Find where the given text appears and provide that cell's center as [X, Y] coordinate. 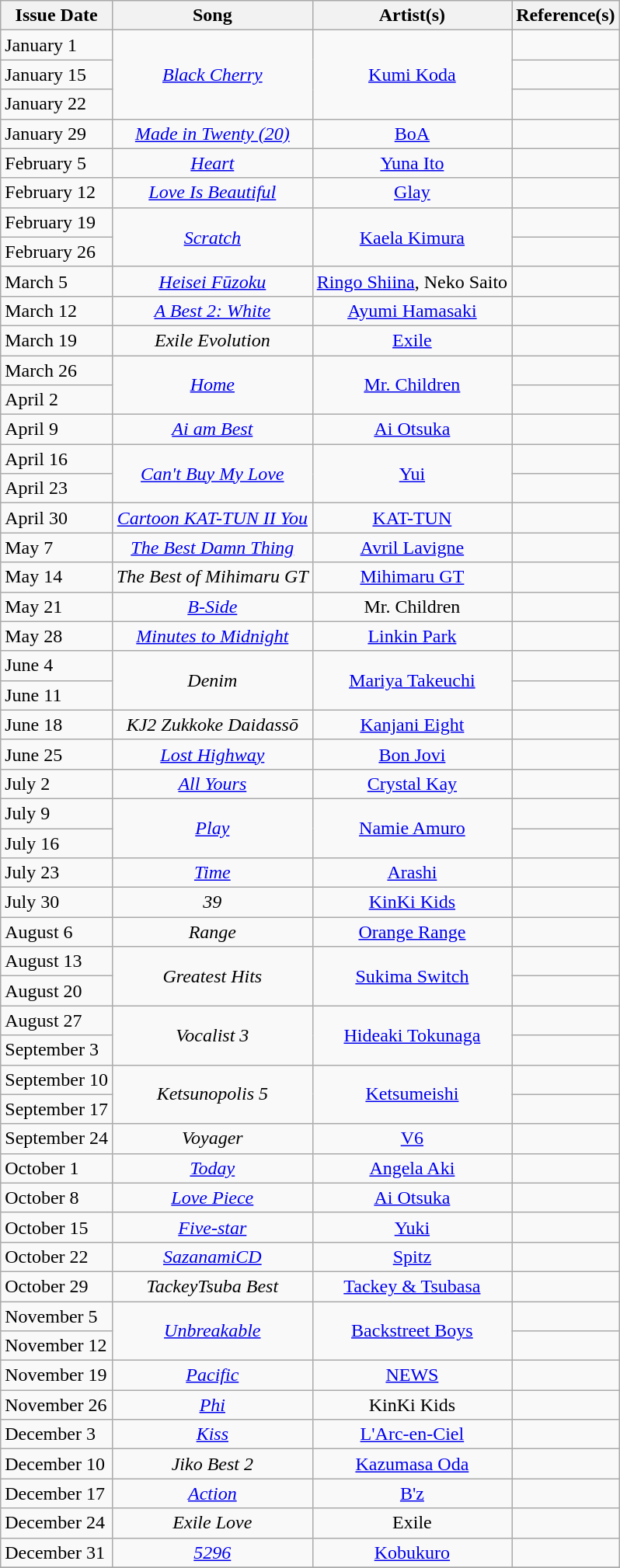
Linkin Park [412, 636]
Angela Aki [412, 1168]
Home [212, 385]
February 12 [57, 193]
Kanjani Eight [412, 725]
Pacific [212, 1375]
May 28 [57, 636]
Ketsunopolis 5 [212, 1094]
Ringo Shiina, Neko Saito [412, 281]
Minutes to Midnight [212, 636]
August 20 [57, 991]
Orange Range [412, 932]
June 25 [57, 754]
The Best Damn Thing [212, 548]
December 31 [57, 1552]
February 19 [57, 222]
Avril Lavigne [412, 548]
Sukima Switch [412, 976]
Glay [412, 193]
March 5 [57, 281]
Play [212, 828]
Spitz [412, 1257]
Love Piece [212, 1198]
March 19 [57, 340]
Ai am Best [212, 429]
January 29 [57, 134]
August 13 [57, 961]
October 1 [57, 1168]
February 5 [57, 163]
January 22 [57, 104]
December 10 [57, 1464]
May 14 [57, 577]
September 17 [57, 1109]
Reference(s) [566, 16]
November 5 [57, 1316]
Yuki [412, 1227]
April 2 [57, 400]
July 9 [57, 813]
Hideaki Tokunaga [412, 1035]
Kazumasa Oda [412, 1464]
July 30 [57, 902]
August 27 [57, 1020]
March 26 [57, 370]
January 1 [57, 45]
Song [212, 16]
September 24 [57, 1139]
Namie Amuro [412, 828]
Mihimaru GT [412, 577]
Voyager [212, 1139]
Black Cherry [212, 75]
August 6 [57, 932]
October 29 [57, 1286]
KJ2 Zukkoke Daidassō [212, 725]
V6 [412, 1139]
June 18 [57, 725]
Yui [412, 474]
B'z [412, 1493]
TackeyTsuba Best [212, 1286]
Range [212, 932]
Lost Highway [212, 754]
Ketsumeishi [412, 1094]
Love Is Beautiful [212, 193]
Time [212, 873]
B-Side [212, 607]
September 3 [57, 1050]
July 2 [57, 784]
November 19 [57, 1375]
Greatest Hits [212, 976]
Kiss [212, 1434]
October 8 [57, 1198]
April 30 [57, 518]
Artist(s) [412, 16]
Today [212, 1168]
Tackey & Tsubasa [412, 1286]
Ayumi Hamasaki [412, 311]
Can't Buy My Love [212, 474]
The Best of Mihimaru GT [212, 577]
Exile Love [212, 1523]
June 11 [57, 695]
May 7 [57, 548]
November 12 [57, 1346]
January 15 [57, 75]
Scratch [212, 237]
June 4 [57, 666]
March 12 [57, 311]
5296 [212, 1552]
Arashi [412, 873]
Backstreet Boys [412, 1331]
December 17 [57, 1493]
KAT-TUN [412, 518]
December 3 [57, 1434]
Made in Twenty (20) [212, 134]
November 26 [57, 1405]
Kobukuro [412, 1552]
May 21 [57, 607]
Cartoon KAT-TUN II You [212, 518]
October 15 [57, 1227]
Crystal Kay [412, 784]
December 24 [57, 1523]
A Best 2: White [212, 311]
April 23 [57, 488]
Unbreakable [212, 1331]
February 26 [57, 252]
July 23 [57, 873]
BoA [412, 134]
Action [212, 1493]
Exile Evolution [212, 340]
Phi [212, 1405]
Kumi Koda [412, 75]
July 16 [57, 843]
39 [212, 902]
September 10 [57, 1080]
Mariya Takeuchi [412, 680]
April 16 [57, 459]
Jiko Best 2 [212, 1464]
Yuna Ito [412, 163]
All Yours [212, 784]
Denim [212, 680]
Bon Jovi [412, 754]
Vocalist 3 [212, 1035]
October 22 [57, 1257]
Heisei Fūzoku [212, 281]
Heart [212, 163]
NEWS [412, 1375]
Five-star [212, 1227]
Kaela Kimura [412, 237]
Issue Date [57, 16]
SazanamiCD [212, 1257]
L'Arc-en-Ciel [412, 1434]
April 9 [57, 429]
